Pinpoint the cell where the given text exists, returning its (X, Y) midpoint coordinate. 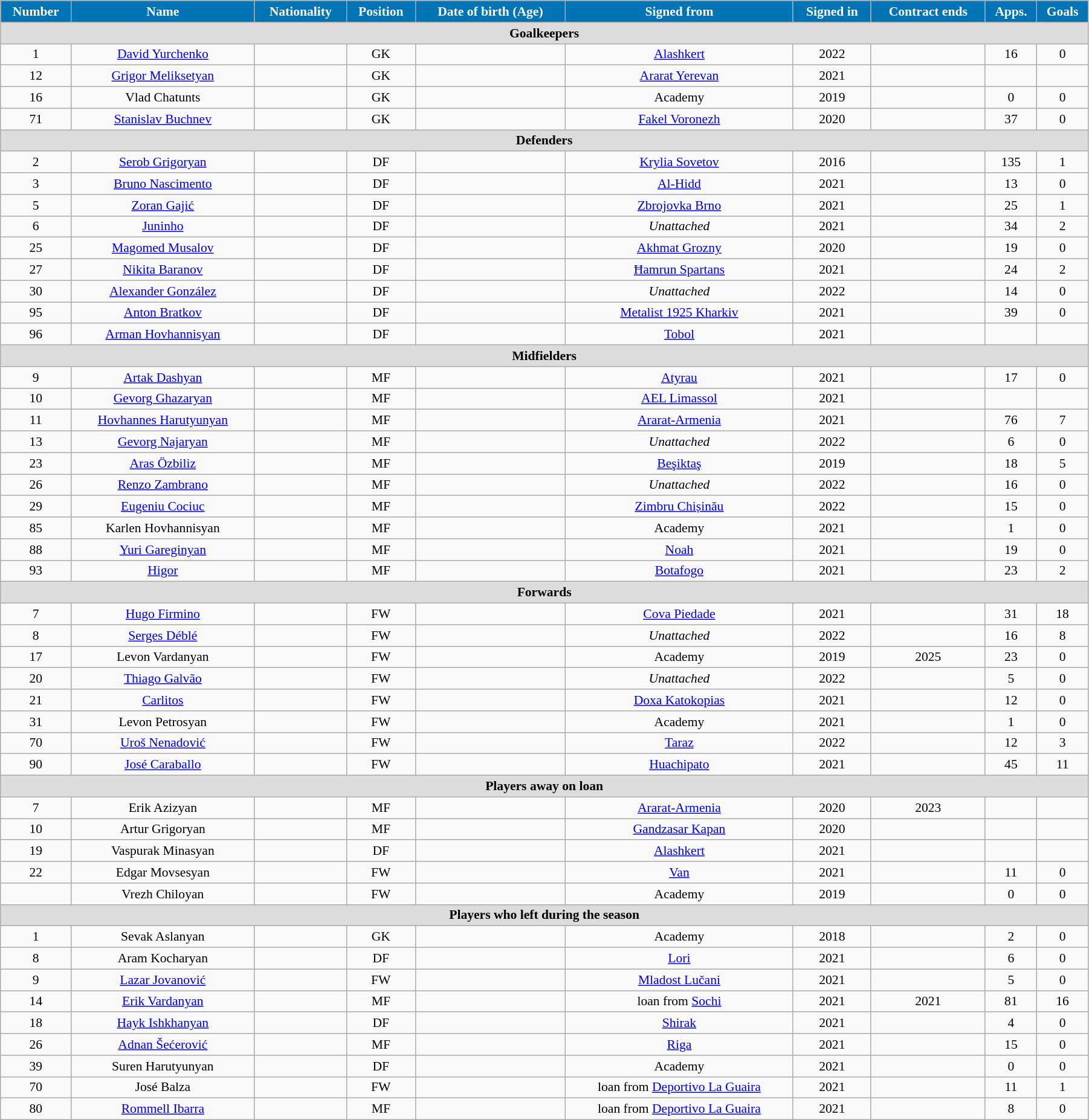
Hovhannes Harutyunyan (163, 420)
Doxa Katokopias (679, 700)
Shirak (679, 1023)
Sevak Aslanyan (163, 937)
Thiago Galvão (163, 679)
93 (36, 571)
2018 (832, 937)
Taraz (679, 743)
José Balza (163, 1087)
Lazar Jovanović (163, 980)
Anton Bratkov (163, 313)
Aram Kocharyan (163, 959)
29 (36, 507)
Juninho (163, 227)
2016 (832, 163)
21 (36, 700)
David Yurchenko (163, 54)
AEL Limassol (679, 399)
Mladost Lučani (679, 980)
90 (36, 765)
20 (36, 679)
Metalist 1925 Kharkiv (679, 313)
Goalkeepers (544, 33)
Zimbru Chișinău (679, 507)
Magomed Musalov (163, 248)
2025 (928, 657)
85 (36, 528)
Signed in (832, 11)
2023 (928, 808)
Cova Piedade (679, 614)
Zbrojovka Brno (679, 205)
Alexander González (163, 291)
Krylia Sovetov (679, 163)
Vlad Chatunts (163, 98)
Lori (679, 959)
135 (1011, 163)
34 (1011, 227)
José Caraballo (163, 765)
Zoran Gajić (163, 205)
96 (36, 335)
Players who left during the season (544, 915)
Aras Özbiliz (163, 463)
Midfielders (544, 356)
Vaspurak Minasyan (163, 851)
Signed from (679, 11)
Ħamrun Spartans (679, 270)
80 (36, 1109)
Atyrau (679, 378)
Levon Petrosyan (163, 722)
Levon Vardanyan (163, 657)
Higor (163, 571)
Akhmat Grozny (679, 248)
Riga (679, 1044)
76 (1011, 420)
Serges Déblé (163, 636)
Tobol (679, 335)
Suren Harutyunyan (163, 1066)
Karlen Hovhannisyan (163, 528)
30 (36, 291)
Artak Dashyan (163, 378)
Beşiktaş (679, 463)
Position (381, 11)
Bruno Nascimento (163, 184)
Forwards (544, 593)
27 (36, 270)
loan from Sochi (679, 1002)
Vrezh Chiloyan (163, 894)
Rommell Ibarra (163, 1109)
Al-Hidd (679, 184)
Serob Grigoryan (163, 163)
Ararat Yerevan (679, 76)
Huachipato (679, 765)
Players away on loan (544, 787)
Grigor Meliksetyan (163, 76)
Edgar Movsesyan (163, 872)
Goals (1062, 11)
Renzo Zambrano (163, 485)
Defenders (544, 141)
Stanislav Buchnev (163, 119)
Noah (679, 550)
Adnan Šećerović (163, 1044)
Gevorg Ghazaryan (163, 399)
22 (36, 872)
Hayk Ishkhanyan (163, 1023)
Artur Grigoryan (163, 829)
37 (1011, 119)
Nationality (300, 11)
Hugo Firmino (163, 614)
45 (1011, 765)
Date of birth (Age) (490, 11)
Apps. (1011, 11)
Botafogo (679, 571)
Nikita Baranov (163, 270)
Yuri Gareginyan (163, 550)
Erik Vardanyan (163, 1002)
Van (679, 872)
Number (36, 11)
Contract ends (928, 11)
4 (1011, 1023)
71 (36, 119)
Fakel Voronezh (679, 119)
88 (36, 550)
Arman Hovhannisyan (163, 335)
Gandzasar Kapan (679, 829)
Name (163, 11)
Uroš Nenadović (163, 743)
81 (1011, 1002)
Gevorg Najaryan (163, 442)
Erik Azizyan (163, 808)
Eugeniu Cociuc (163, 507)
24 (1011, 270)
95 (36, 313)
Carlitos (163, 700)
